Extract the [X, Y] coordinate from the center of the cell holding the provided text.  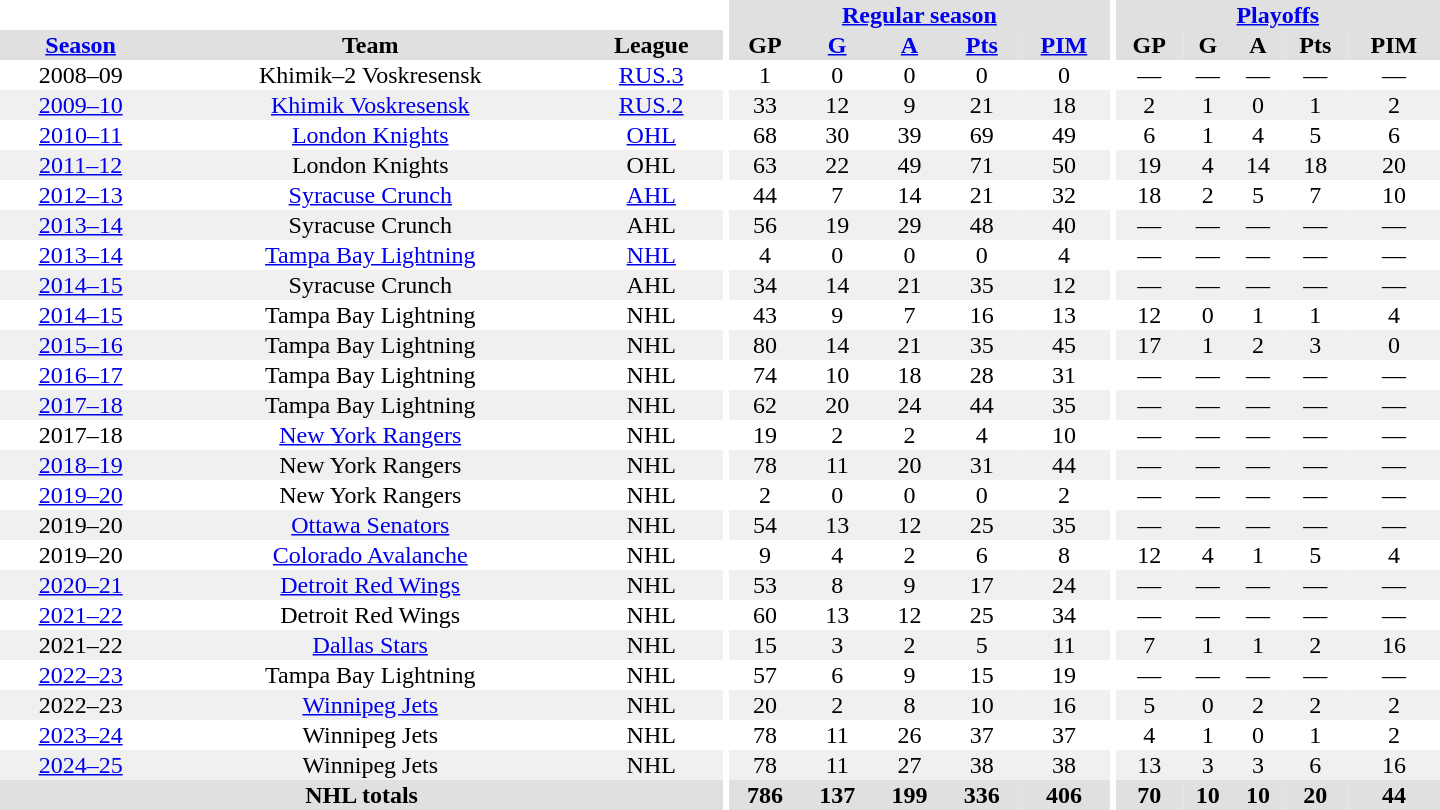
71 [982, 165]
63 [765, 165]
70 [1150, 795]
2024–25 [80, 765]
2011–12 [80, 165]
2023–24 [80, 735]
39 [909, 135]
336 [982, 795]
2009–10 [80, 105]
80 [765, 345]
56 [765, 225]
48 [982, 225]
62 [765, 405]
30 [837, 135]
43 [765, 315]
League [651, 45]
Khimik Voskresensk [370, 105]
50 [1064, 165]
Regular season [920, 15]
Season [80, 45]
2008–09 [80, 75]
69 [982, 135]
28 [982, 375]
RUS.2 [651, 105]
40 [1064, 225]
22 [837, 165]
Dallas Stars [370, 645]
74 [765, 375]
26 [909, 735]
Colorado Avalanche [370, 555]
406 [1064, 795]
Ottawa Senators [370, 525]
2016–17 [80, 375]
57 [765, 675]
137 [837, 795]
2020–21 [80, 585]
32 [1064, 195]
2012–13 [80, 195]
29 [909, 225]
199 [909, 795]
53 [765, 585]
RUS.3 [651, 75]
2010–11 [80, 135]
NHL totals [362, 795]
Khimik–2 Voskresensk [370, 75]
68 [765, 135]
Team [370, 45]
Playoffs [1278, 15]
2015–16 [80, 345]
54 [765, 525]
60 [765, 615]
33 [765, 105]
786 [765, 795]
2018–19 [80, 465]
27 [909, 765]
45 [1064, 345]
